Detect which cell encompasses the target text, then output its (x, y) center coordinate. 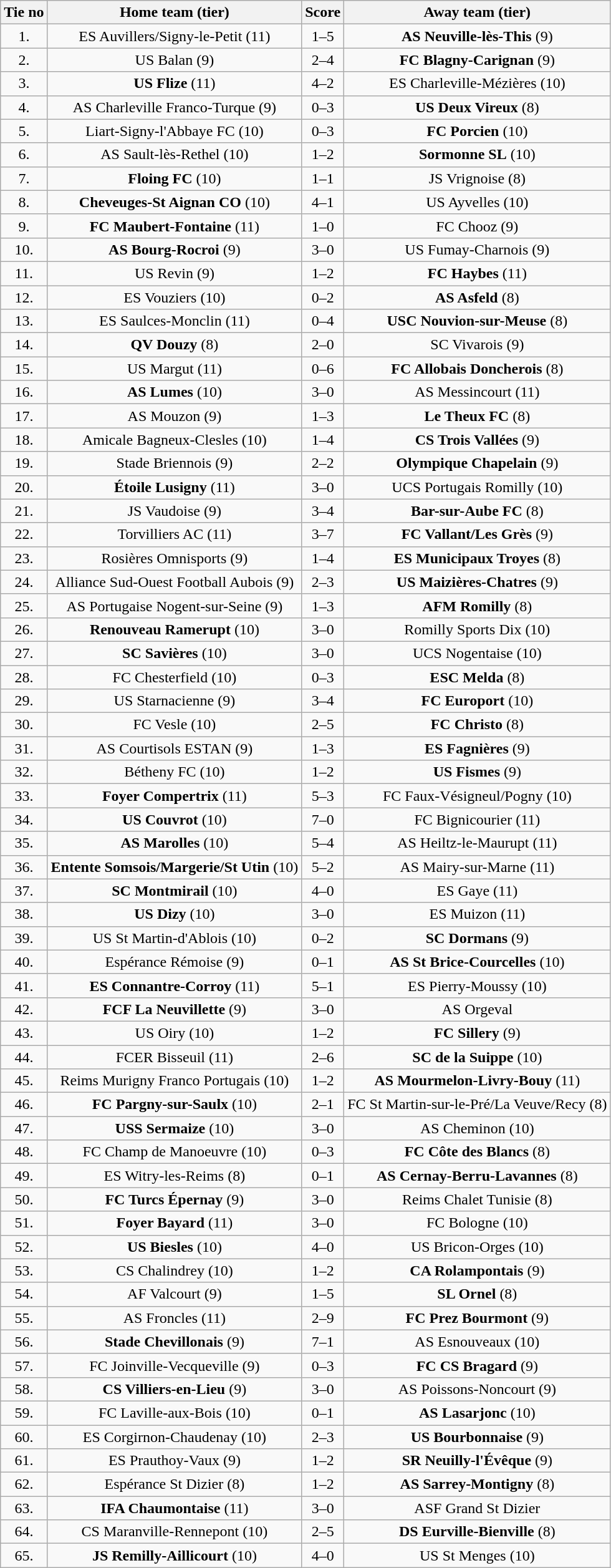
0–4 (323, 321)
US Fumay-Charnois (9) (478, 249)
AS Portugaise Nogent-sur-Seine (9) (175, 606)
US Bricon-Orges (10) (478, 1247)
24. (24, 582)
FC Pargny-sur-Saulx (10) (175, 1105)
7. (24, 178)
Cheveuges-St Aignan CO (10) (175, 202)
AS Sault-lès-Rethel (10) (175, 155)
CS Maranville-Rennepont (10) (175, 1532)
FC Porcien (10) (478, 131)
FC Bologne (10) (478, 1223)
AS Lumes (10) (175, 392)
ES Auvillers/Signy-le-Petit (11) (175, 36)
FC Côte des Blancs (8) (478, 1152)
35. (24, 843)
AS Orgeval (478, 1009)
FC Champ de Manoeuvre (10) (175, 1152)
48. (24, 1152)
62. (24, 1484)
Away team (tier) (478, 12)
56. (24, 1342)
ES Municipaux Troyes (8) (478, 558)
US St Martin-d'Ablois (10) (175, 938)
SC Dormans (9) (478, 938)
AS Courtisols ESTAN (9) (175, 748)
50. (24, 1199)
USC Nouvion-sur-Meuse (8) (478, 321)
IFA Chaumontaise (11) (175, 1508)
4–2 (323, 84)
2–9 (323, 1318)
ASF Grand St Dizier (478, 1508)
UCS Nogentaise (10) (478, 653)
12. (24, 298)
54. (24, 1294)
FC Haybes (11) (478, 273)
FC Laville-aux-Bois (10) (175, 1413)
Renouveau Ramerupt (10) (175, 629)
Le Theux FC (8) (478, 416)
65. (24, 1556)
9. (24, 226)
5–1 (323, 985)
Sormonne SL (10) (478, 155)
53. (24, 1270)
6. (24, 155)
38. (24, 914)
Foyer Bayard (11) (175, 1223)
ES Charleville-Mézières (10) (478, 84)
FC Faux-Vésigneul/Pogny (10) (478, 796)
39. (24, 938)
US Ayvelles (10) (478, 202)
FC Turcs Épernay (9) (175, 1199)
CS Trois Vallées (9) (478, 440)
3–7 (323, 535)
AS Cernay-Berru-Lavannes (8) (478, 1176)
19. (24, 463)
DS Eurville-Bienville (8) (478, 1532)
31. (24, 748)
59. (24, 1413)
Romilly Sports Dix (10) (478, 629)
17. (24, 416)
ESC Melda (8) (478, 677)
ES Vouziers (10) (175, 298)
2–1 (323, 1105)
52. (24, 1247)
US Dizy (10) (175, 914)
8. (24, 202)
CS Chalindrey (10) (175, 1270)
SC de la Suippe (10) (478, 1057)
JS Remilly-Aillicourt (10) (175, 1556)
Foyer Compertrix (11) (175, 796)
Amicale Bagneux-Clesles (10) (175, 440)
61. (24, 1461)
25. (24, 606)
44. (24, 1057)
FC Bignicourier (11) (478, 820)
49. (24, 1176)
23. (24, 558)
1–1 (323, 178)
64. (24, 1532)
CA Rolampontais (9) (478, 1270)
33. (24, 796)
5–2 (323, 867)
22. (24, 535)
Entente Somsois/Margerie/St Utin (10) (175, 867)
37. (24, 891)
ES Fagnières (9) (478, 748)
3. (24, 84)
10. (24, 249)
AS Lasarjonc (10) (478, 1413)
FC Sillery (9) (478, 1033)
58. (24, 1389)
AFM Romilly (8) (478, 606)
US Balan (9) (175, 60)
29. (24, 701)
AS Cheminon (10) (478, 1128)
Reims Murigny Franco Portugais (10) (175, 1081)
FC Vesle (10) (175, 725)
18. (24, 440)
US Oiry (10) (175, 1033)
AS Neuville-lès-This (9) (478, 36)
Stade Chevillonais (9) (175, 1342)
ES Witry-les-Reims (8) (175, 1176)
FC Chesterfield (10) (175, 677)
32. (24, 772)
Liart-Signy-l'Abbaye FC (10) (175, 131)
US Revin (9) (175, 273)
51. (24, 1223)
Alliance Sud-Ouest Football Aubois (9) (175, 582)
ES Gaye (11) (478, 891)
34. (24, 820)
4. (24, 107)
41. (24, 985)
FCER Bisseuil (11) (175, 1057)
SL Ornel (8) (478, 1294)
CS Villiers-en-Lieu (9) (175, 1389)
US Biesles (10) (175, 1247)
FC Blagny-Carignan (9) (478, 60)
5. (24, 131)
Rosières Omnisports (9) (175, 558)
AF Valcourt (9) (175, 1294)
13. (24, 321)
28. (24, 677)
46. (24, 1105)
US Couvrot (10) (175, 820)
ES Pierry-Moussy (10) (478, 985)
1. (24, 36)
5–4 (323, 843)
FC Joinville-Vecqueville (9) (175, 1365)
FC St Martin-sur-le-Pré/La Veuve/Recy (8) (478, 1105)
15. (24, 369)
27. (24, 653)
AS Esnouveaux (10) (478, 1342)
Stade Briennois (9) (175, 463)
Étoile Lusigny (11) (175, 487)
SC Savières (10) (175, 653)
FCF La Neuvillette (9) (175, 1009)
Torvilliers AC (11) (175, 535)
11. (24, 273)
AS Mourmelon-Livry-Bouy (11) (478, 1081)
US Starnacienne (9) (175, 701)
SC Montmirail (10) (175, 891)
Floing FC (10) (175, 178)
US Margut (11) (175, 369)
1–0 (323, 226)
43. (24, 1033)
Espérance Rémoise (9) (175, 962)
JS Vrignoise (8) (478, 178)
SR Neuilly-l'Évêque (9) (478, 1461)
Score (323, 12)
40. (24, 962)
2–6 (323, 1057)
AS Asfeld (8) (478, 298)
AS St Brice-Courcelles (10) (478, 962)
Bétheny FC (10) (175, 772)
16. (24, 392)
FC Europort (10) (478, 701)
SC Vivarois (9) (478, 345)
7–0 (323, 820)
ES Saulces-Monclin (11) (175, 321)
US St Menges (10) (478, 1556)
Tie no (24, 12)
FC CS Bragard (9) (478, 1365)
2–0 (323, 345)
30. (24, 725)
Olympique Chapelain (9) (478, 463)
AS Messincourt (11) (478, 392)
FC Prez Bourmont (9) (478, 1318)
36. (24, 867)
AS Froncles (11) (175, 1318)
2. (24, 60)
ES Muizon (11) (478, 914)
AS Heiltz-le-Maurupt (11) (478, 843)
FC Allobais Doncherois (8) (478, 369)
47. (24, 1128)
ES Prauthoy-Vaux (9) (175, 1461)
60. (24, 1436)
US Bourbonnaise (9) (478, 1436)
US Deux Vireux (8) (478, 107)
45. (24, 1081)
21. (24, 511)
AS Charleville Franco-Turque (9) (175, 107)
5–3 (323, 796)
AS Mairy-sur-Marne (11) (478, 867)
QV Douzy (8) (175, 345)
2–4 (323, 60)
14. (24, 345)
AS Sarrey-Montigny (8) (478, 1484)
AS Marolles (10) (175, 843)
US Flize (11) (175, 84)
JS Vaudoise (9) (175, 511)
57. (24, 1365)
4–1 (323, 202)
2–2 (323, 463)
ES Connantre-Corroy (11) (175, 985)
Home team (tier) (175, 12)
Reims Chalet Tunisie (8) (478, 1199)
AS Bourg-Rocroi (9) (175, 249)
ES Corgirnon-Chaudenay (10) (175, 1436)
AS Poissons-Noncourt (9) (478, 1389)
UCS Portugais Romilly (10) (478, 487)
42. (24, 1009)
Espérance St Dizier (8) (175, 1484)
FC Christo (8) (478, 725)
AS Mouzon (9) (175, 416)
20. (24, 487)
USS Sermaize (10) (175, 1128)
63. (24, 1508)
FC Vallant/Les Grès (9) (478, 535)
FC Maubert-Fontaine (11) (175, 226)
7–1 (323, 1342)
US Maizières-Chatres (9) (478, 582)
US Fismes (9) (478, 772)
26. (24, 629)
FC Chooz (9) (478, 226)
55. (24, 1318)
0–6 (323, 369)
Bar-sur-Aube FC (8) (478, 511)
